Locate the cell with the specified text and output its (X, Y) center coordinate. 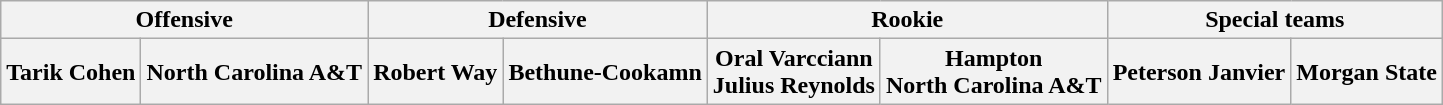
North Carolina A&T (254, 72)
Rookie (907, 20)
Defensive (538, 20)
Tarik Cohen (71, 72)
Peterson Janvier (1199, 72)
Bethune-Cookamn (605, 72)
Morgan State (1367, 72)
Oral Varcciann Julius Reynolds (794, 72)
Robert Way (436, 72)
Hampton North Carolina A&T (994, 72)
Offensive (184, 20)
Special teams (1274, 20)
